Output the (x, y) coordinate of the center of the cell containing the given text.  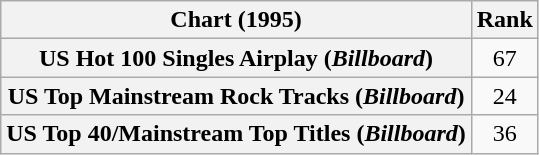
Chart (1995) (236, 20)
Rank (504, 20)
US Top 40/Mainstream Top Titles (Billboard) (236, 134)
67 (504, 58)
36 (504, 134)
US Top Mainstream Rock Tracks (Billboard) (236, 96)
US Hot 100 Singles Airplay (Billboard) (236, 58)
24 (504, 96)
